Return the [X, Y] coordinate for the center point of the cell that contains the specified text.  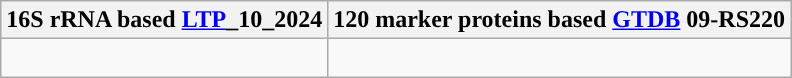
16S rRNA based LTP_10_2024 [164, 20]
120 marker proteins based GTDB 09-RS220 [560, 20]
